Return the [X, Y] coordinate for the center point of the cell that contains the specified text.  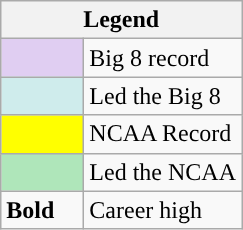
Led the NCAA [163, 172]
Bold [42, 210]
NCAA Record [163, 134]
Led the Big 8 [163, 96]
Big 8 record [163, 58]
Career high [163, 210]
Legend [122, 20]
